Search for the cell housing the specified text and yield its [X, Y] center coordinate. 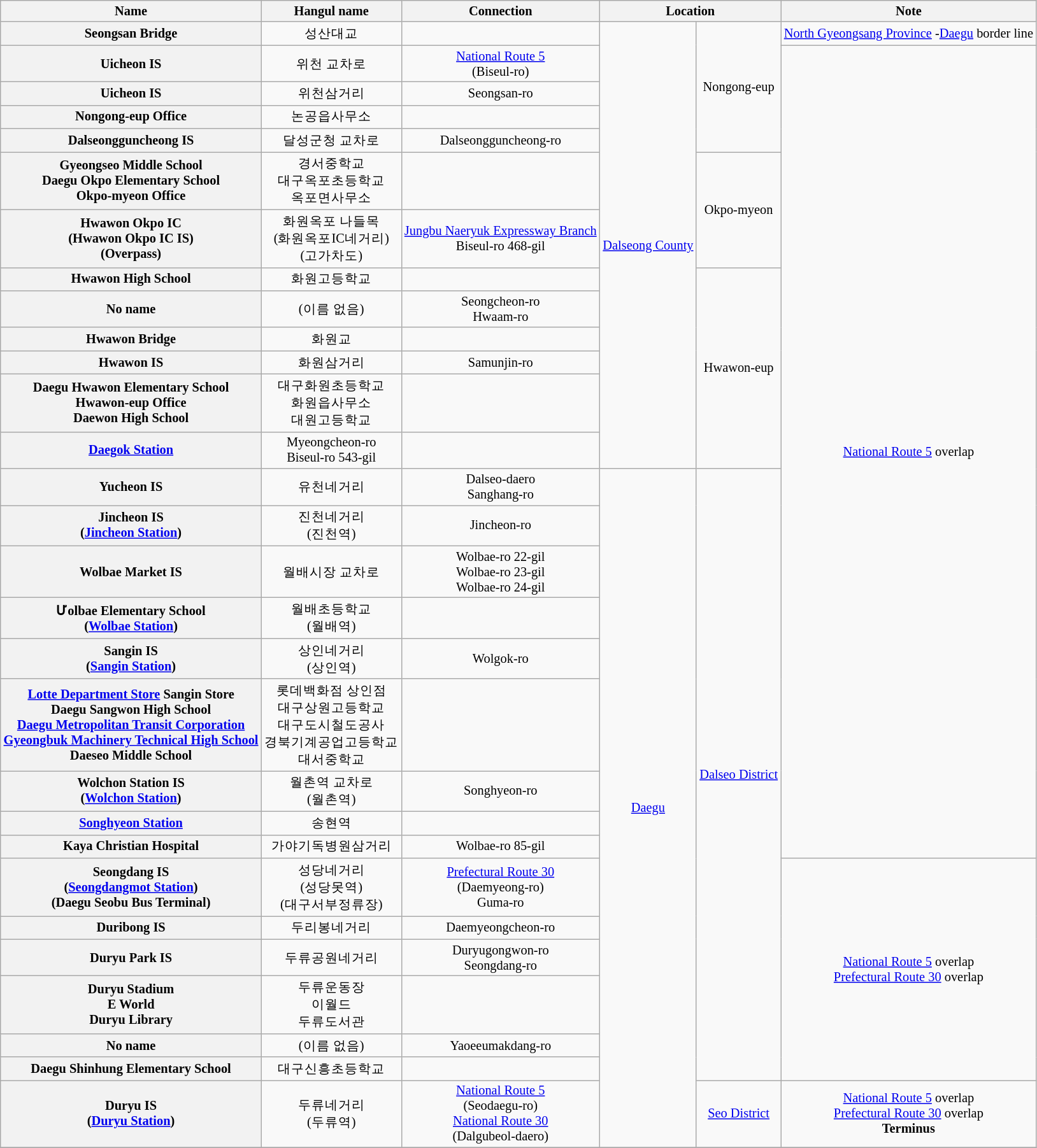
가야기독병원삼거리 [331, 847]
Myeongcheon-roBiseul-ro 543-gil [331, 450]
Jincheon-ro [501, 525]
논공읍사무소 [331, 117]
North Gyeongsang Province -Daegu border line [908, 33]
위천삼거리 [331, 93]
Ưolbae Elementary School(Wolbae Station) [131, 618]
Prefectural Route 30(Daemyeong-ro)Guma-ro [501, 886]
월배시장 교차로 [331, 572]
Nongong-eup [739, 87]
Daemyeongcheon-ro [501, 927]
Yucheon IS [131, 487]
두리봉네거리 [331, 927]
Duryu Park IS [131, 958]
대구화원초등학교화원읍사무소대원고등학교 [331, 402]
진천네거리(진천역) [331, 525]
Dalseongguncheong IS [131, 140]
Daegok Station [131, 450]
Dalseong County [648, 245]
Daegu [648, 808]
Note [908, 11]
Hwawon High School [131, 279]
Name [131, 11]
성산대교 [331, 33]
National Route 5 overlap [908, 452]
Sangin IS(Sangin Station) [131, 658]
Jincheon IS(Jincheon Station) [131, 525]
Duryu IS(Duryu Station) [131, 1114]
월배초등학교(월배역) [331, 618]
화원옥포 나들목(화원옥포IC네거리)(고가차도) [331, 238]
Daegu Hwawon Elementary School Hwawon-eup Office Daewon High School [131, 402]
대구신흥초등학교 [331, 1068]
Wolbae Market IS [131, 572]
화원삼거리 [331, 363]
경서중학교대구옥포초등학교옥포면사무소 [331, 181]
Seo District [739, 1114]
Songhyeon Station [131, 823]
National Route 5 overlapPrefectural Route 30 overlap [908, 969]
Seongsan-ro [501, 93]
Dalseongguncheong-ro [501, 140]
화원교 [331, 339]
Hwawon Okpo IC(Hwawon Okpo IC IS)(Overpass) [131, 238]
두류공원네거리 [331, 958]
National Route 5(Biseul-ro) [501, 64]
Wolbae-ro 22-gilWolbae-ro 23-gilWolbae-ro 24-gil [501, 572]
월촌역 교차로(월촌역) [331, 791]
Dalseo-daeroSanghang-ro [501, 487]
Location [690, 11]
Hangul name [331, 11]
Duryu StadiumE WorldDuryu Library [131, 1005]
Kaya Christian Hospital [131, 847]
Duribong IS [131, 927]
Seongcheon-roHwaam-ro [501, 309]
National Route 5 overlapPrefectural Route 30 overlapTerminus [908, 1114]
Nongong-eup Office [131, 117]
Hwawon-eup [739, 368]
Okpo-myeon [739, 209]
롯데백화점 상인점대구상원고등학교대구도시철도공사경북기계공업고등학교대서중학교 [331, 725]
송현역 [331, 823]
상인네거리(상인역) [331, 658]
Hwawon IS [131, 363]
Jungbu Naeryuk Expressway BranchBiseul-ro 468-gil [501, 238]
Yaoeeumakdang-ro [501, 1045]
Wolbae-ro 85-gil [501, 847]
Gyeongseo Middle SchoolDaegu Okpo Elementary SchoolOkpo-myeon Office [131, 181]
화원고등학교 [331, 279]
두류운동장이월드두류도서관 [331, 1005]
Samunjin-ro [501, 363]
달성군청 교차로 [331, 140]
유천네거리 [331, 487]
Seongdang IS(Seongdangmot Station)(Daegu Seobu Bus Terminal) [131, 886]
두류네거리(두류역) [331, 1114]
Connection [501, 11]
Wolchon Station IS(Wolchon Station) [131, 791]
Dalseo District [739, 774]
Daegu Shinhung Elementary School [131, 1068]
Hwawon Bridge [131, 339]
Wolgok-ro [501, 658]
위천 교차로 [331, 64]
Seongsan Bridge [131, 33]
Duryugongwon-roSeongdang-ro [501, 958]
National Route 5(Seodaegu-ro)National Route 30(Dalgubeol-daero) [501, 1114]
성당네거리(성당못역)(대구서부정류장) [331, 886]
Songhyeon-ro [501, 791]
